Extract the [x, y] coordinate from the center of the cell holding the provided text.  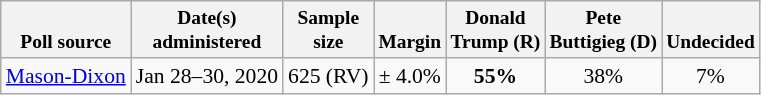
DonaldTrump (R) [496, 30]
PeteButtigieg (D) [604, 30]
625 (RV) [328, 76]
Mason-Dixon [66, 76]
Margin [410, 30]
Jan 28–30, 2020 [207, 76]
Samplesize [328, 30]
55% [496, 76]
7% [711, 76]
± 4.0% [410, 76]
Date(s)administered [207, 30]
Undecided [711, 30]
Poll source [66, 30]
38% [604, 76]
